Locate the cell with the specified text and output its [X, Y] center coordinate. 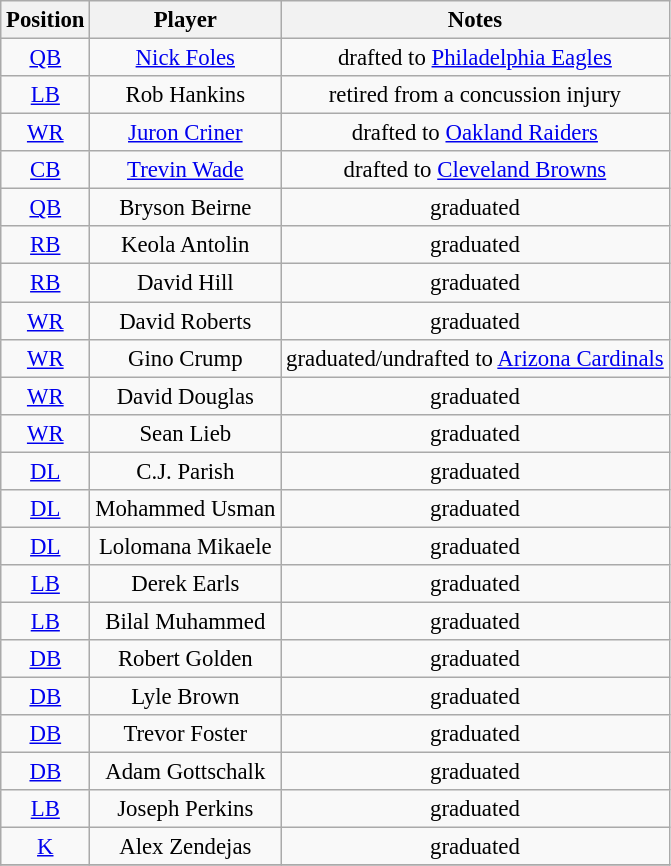
Alex Zendejas [186, 847]
drafted to Oakland Raiders [475, 133]
Adam Gottschalk [186, 772]
Trevin Wade [186, 170]
Rob Hankins [186, 95]
Keola Antolin [186, 245]
Position [46, 20]
David Douglas [186, 396]
Gino Crump [186, 358]
retired from a concussion injury [475, 95]
Sean Lieb [186, 433]
David Roberts [186, 321]
Joseph Perkins [186, 809]
Derek Earls [186, 584]
Juron Criner [186, 133]
Bryson Beirne [186, 208]
Lolomana Mikaele [186, 546]
K [46, 847]
CB [46, 170]
Bilal Muhammed [186, 621]
Notes [475, 20]
Mohammed Usman [186, 509]
graduated/undrafted to Arizona Cardinals [475, 358]
Player [186, 20]
Lyle Brown [186, 697]
drafted to Cleveland Browns [475, 170]
David Hill [186, 283]
Nick Foles [186, 58]
Trevor Foster [186, 734]
Robert Golden [186, 659]
C.J. Parish [186, 471]
drafted to Philadelphia Eagles [475, 58]
